Search for the cell housing the specified text and yield its (x, y) center coordinate. 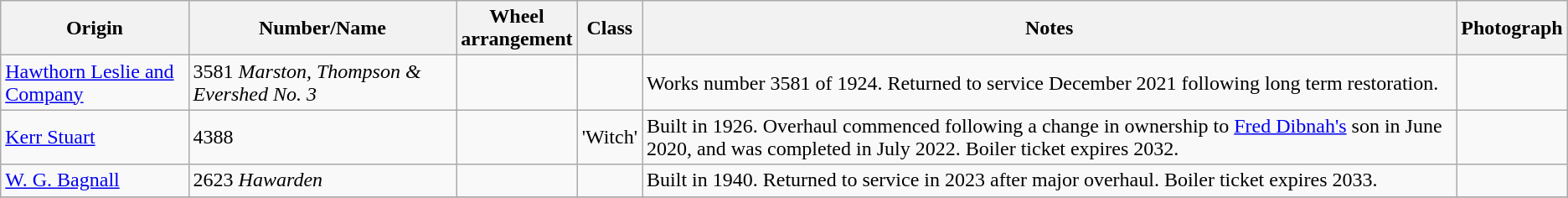
Hawthorn Leslie and Company (95, 82)
Built in 1940. Returned to service in 2023 after major overhaul. Boiler ticket expires 2033. (1050, 180)
Wheelarrangement (517, 29)
Photograph (1512, 29)
3581 Marston, Thompson & Evershed No. 3 (322, 82)
Notes (1050, 29)
Number/Name (322, 29)
Origin (95, 29)
4388 (322, 138)
Works number 3581 of 1924. Returned to service December 2021 following long term restoration. (1050, 82)
Kerr Stuart (95, 138)
Class (610, 29)
2623 Hawarden (322, 180)
'Witch' (610, 138)
W. G. Bagnall (95, 180)
